Provide the [x, y] coordinate of the cell's center where the given text is located.  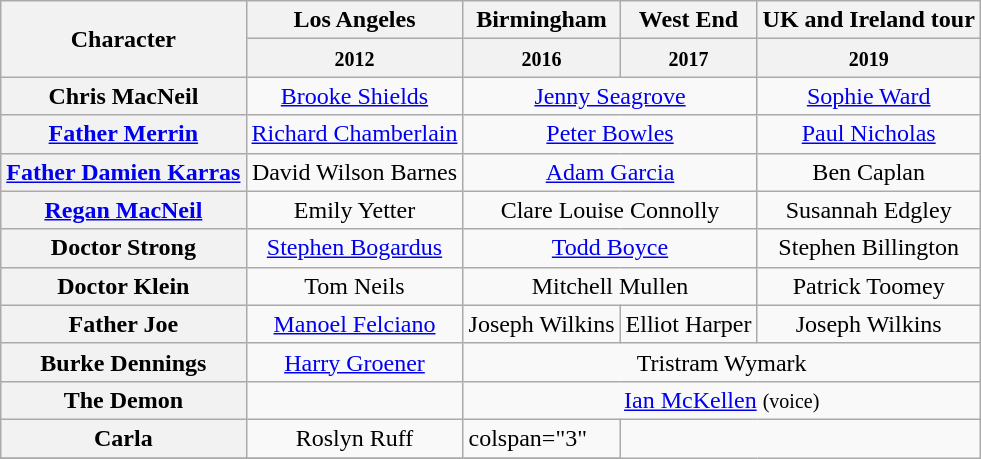
Adam Garcia [610, 172]
Ben Caplan [868, 172]
2017 [688, 58]
West End [688, 20]
Doctor Strong [124, 248]
Paul Nicholas [868, 134]
Elliot Harper [688, 324]
2012 [354, 58]
Jenny Seagrove [610, 96]
UK and Ireland tour [868, 20]
Carla [124, 438]
Stephen Billington [868, 248]
Character [124, 39]
The Demon [124, 400]
Susannah Edgley [868, 210]
Stephen Bogardus [354, 248]
Roslyn Ruff [354, 438]
Sophie Ward [868, 96]
Regan MacNeil [124, 210]
2016 [542, 58]
Ian McKellen (voice) [722, 400]
Burke Dennings [124, 362]
Chris MacNeil [124, 96]
Brooke Shields [354, 96]
David Wilson Barnes [354, 172]
Father Joe [124, 324]
Manoel Felciano [354, 324]
Richard Chamberlain [354, 134]
Father Merrin [124, 134]
Patrick Toomey [868, 286]
Emily Yetter [354, 210]
Doctor Klein [124, 286]
Tristram Wymark [722, 362]
Father Damien Karras [124, 172]
Birmingham [542, 20]
Tom Neils [354, 286]
colspan="3" [542, 438]
Todd Boyce [610, 248]
Clare Louise Connolly [610, 210]
2019 [868, 58]
Los Angeles [354, 20]
Harry Groener [354, 362]
Peter Bowles [610, 134]
Mitchell Mullen [610, 286]
